Detect which cell encompasses the target text, then output its [X, Y] center coordinate. 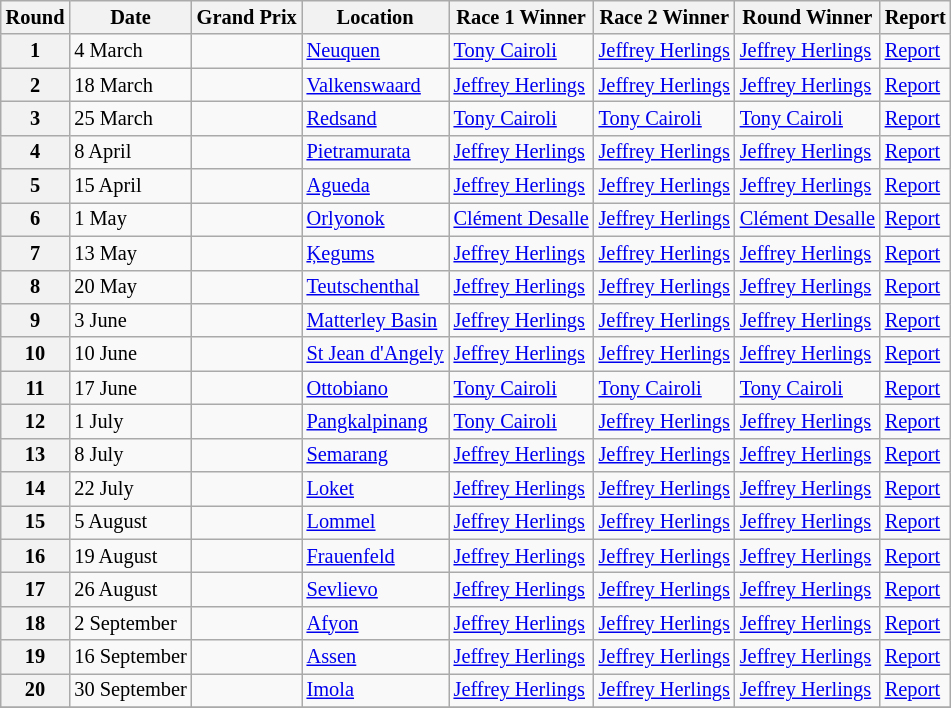
Neuquen [376, 51]
19 [36, 657]
8 [36, 287]
8 July [130, 455]
Date [130, 17]
15 [36, 522]
10 [36, 354]
Semarang [376, 455]
Afyon [376, 623]
2 September [130, 623]
19 August [130, 556]
3 [36, 118]
Location [376, 17]
Matterley Basin [376, 320]
Round Winner [808, 17]
16 [36, 556]
12 [36, 421]
20 May [130, 287]
Imola [376, 690]
25 March [130, 118]
30 September [130, 690]
2 [36, 85]
13 May [130, 253]
17 [36, 589]
7 [36, 253]
15 April [130, 186]
Race 2 Winner [664, 17]
Redsand [376, 118]
4 [36, 152]
16 September [130, 657]
13 [36, 455]
1 [36, 51]
Valkenswaard [376, 85]
Loket [376, 489]
5 August [130, 522]
20 [36, 690]
1 May [130, 219]
10 June [130, 354]
Agueda [376, 186]
3 June [130, 320]
Round [36, 17]
8 April [130, 152]
9 [36, 320]
22 July [130, 489]
5 [36, 186]
Assen [376, 657]
1 July [130, 421]
Ķegums [376, 253]
Frauenfeld [376, 556]
4 March [130, 51]
Pangkalpinang [376, 421]
26 August [130, 589]
17 June [130, 388]
Ottobiano [376, 388]
14 [36, 489]
18 March [130, 85]
Grand Prix [247, 17]
Sevlievo [376, 589]
11 [36, 388]
Orlyonok [376, 219]
18 [36, 623]
6 [36, 219]
Race 1 Winner [522, 17]
Lommel [376, 522]
Teutschenthal [376, 287]
St Jean d'Angely [376, 354]
Pietramurata [376, 152]
